From the cell containing the given text, extract its center point as [X, Y] coordinate. 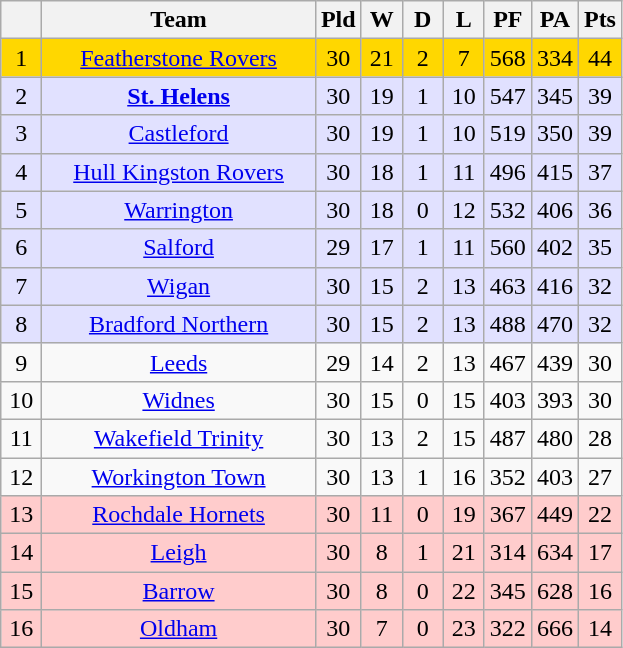
Widnes [179, 400]
352 [508, 477]
334 [554, 58]
6 [22, 248]
314 [508, 553]
3 [22, 134]
Bradford Northern [179, 324]
350 [554, 134]
519 [508, 134]
496 [508, 172]
36 [600, 210]
Rochdale Hornets [179, 515]
PA [554, 20]
463 [508, 286]
470 [554, 324]
Team [179, 20]
488 [508, 324]
5 [22, 210]
449 [554, 515]
Pts [600, 20]
532 [508, 210]
Castleford [179, 134]
Workington Town [179, 477]
634 [554, 553]
35 [600, 248]
Wakefield Trinity [179, 438]
406 [554, 210]
Barrow [179, 591]
628 [554, 591]
666 [554, 629]
568 [508, 58]
393 [554, 400]
W [382, 20]
Featherstone Rovers [179, 58]
416 [554, 286]
547 [508, 96]
415 [554, 172]
Leigh [179, 553]
560 [508, 248]
Leeds [179, 362]
439 [554, 362]
23 [464, 629]
480 [554, 438]
Hull Kingston Rovers [179, 172]
Oldham [179, 629]
St. Helens [179, 96]
37 [600, 172]
9 [22, 362]
Salford [179, 248]
487 [508, 438]
Warrington [179, 210]
Pld [338, 20]
322 [508, 629]
Wigan [179, 286]
28 [600, 438]
PF [508, 20]
467 [508, 362]
L [464, 20]
D [422, 20]
367 [508, 515]
27 [600, 477]
4 [22, 172]
44 [600, 58]
402 [554, 248]
